Provide the (X, Y) coordinate of the cell's center where the given text is located.  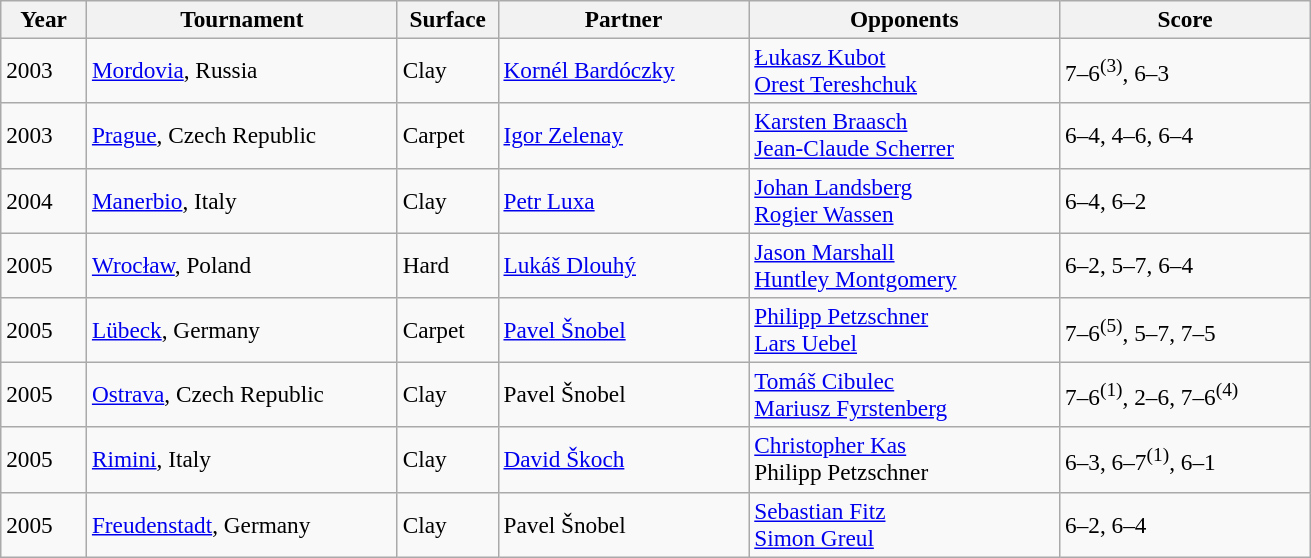
Freudenstadt, Germany (242, 524)
Petr Luxa (624, 200)
Johan Landsberg Rogier Wassen (904, 200)
Karsten Braasch Jean-Claude Scherrer (904, 136)
7–6(3), 6–3 (1186, 70)
6–2, 5–7, 6–4 (1186, 264)
Opponents (904, 19)
Igor Zelenay (624, 136)
Hard (448, 264)
Kornél Bardóczky (624, 70)
Tournament (242, 19)
Lukáš Dlouhý (624, 264)
Lübeck, Germany (242, 330)
Christopher Kas Philipp Petzschner (904, 460)
2004 (44, 200)
Jason Marshall Huntley Montgomery (904, 264)
Partner (624, 19)
Ostrava, Czech Republic (242, 394)
6–3, 6–7(1), 6–1 (1186, 460)
Rimini, Italy (242, 460)
Łukasz Kubot Orest Tereshchuk (904, 70)
Surface (448, 19)
Philipp Petzschner Lars Uebel (904, 330)
Tomáš Cibulec Mariusz Fyrstenberg (904, 394)
Mordovia, Russia (242, 70)
Wrocław, Poland (242, 264)
Sebastian Fitz Simon Greul (904, 524)
David Škoch (624, 460)
6–4, 6–2 (1186, 200)
Manerbio, Italy (242, 200)
Score (1186, 19)
6–2, 6–4 (1186, 524)
7–6(5), 5–7, 7–5 (1186, 330)
6–4, 4–6, 6–4 (1186, 136)
Year (44, 19)
7–6(1), 2–6, 7–6(4) (1186, 394)
Prague, Czech Republic (242, 136)
